From the cell containing the given text, extract its center point as (X, Y) coordinate. 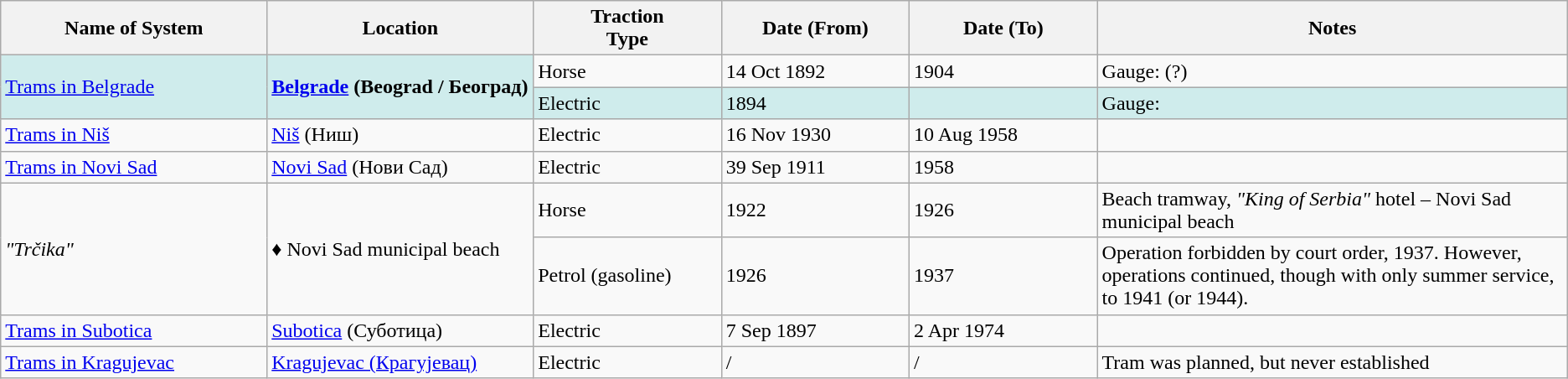
TractionType (627, 29)
10 Aug 1958 (1003, 135)
2 Apr 1974 (1003, 330)
Kragujevac (Крагујевац) (400, 362)
1958 (1003, 167)
1894 (815, 103)
Location (400, 29)
Novi Sad (Нови Сад) (400, 167)
14 Oct 1892 (815, 71)
1937 (1003, 276)
7 Sep 1897 (815, 330)
Notes (1332, 29)
Subotica (Суботица) (400, 330)
♦ Novi Sad municipal beach (400, 248)
16 Nov 1930 (815, 135)
1922 (815, 210)
Trams in Kragujevac (134, 362)
Date (To) (1003, 29)
Gauge: (?) (1332, 71)
"Trčika" (134, 248)
Beach tramway, "King of Serbia" hotel – Novi Sad municipal beach (1332, 210)
Trams in Niš (134, 135)
Tram was planned, but never established (1332, 362)
Trams in Subotica (134, 330)
Trams in Novi Sad (134, 167)
1904 (1003, 71)
Gauge: (1332, 103)
Belgrade (Beograd / Београд) (400, 87)
Date (From) (815, 29)
Trams in Belgrade (134, 87)
Niš (Ниш) (400, 135)
Petrol (gasoline) (627, 276)
Operation forbidden by court order, 1937. However, operations continued, though with only summer service, to 1941 (or 1944). (1332, 276)
39 Sep 1911 (815, 167)
Name of System (134, 29)
